Search for the cell housing the specified text and yield its (x, y) center coordinate. 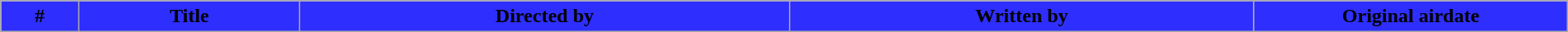
Original airdate (1411, 16)
Written by (1022, 16)
Directed by (545, 16)
# (40, 16)
Title (189, 16)
